Capture the cell that displays the provided text and extract its (X, Y) central coordinate. 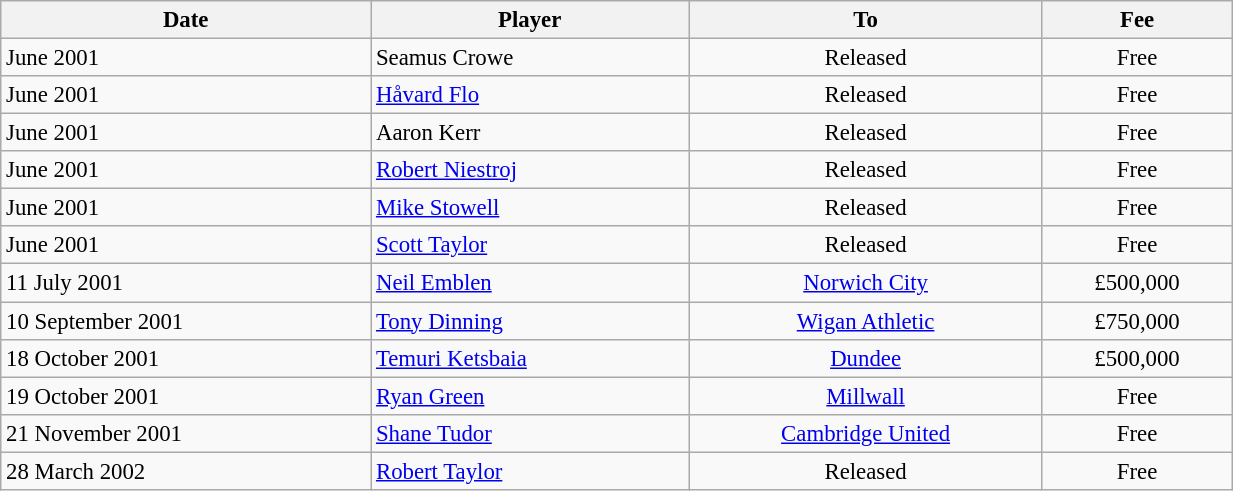
Shane Tudor (530, 433)
Mike Stowell (530, 208)
11 July 2001 (186, 283)
10 September 2001 (186, 321)
Håvard Flo (530, 95)
Aaron Kerr (530, 133)
Scott Taylor (530, 245)
Wigan Athletic (866, 321)
21 November 2001 (186, 433)
Millwall (866, 396)
Cambridge United (866, 433)
Tony Dinning (530, 321)
28 March 2002 (186, 471)
Fee (1136, 20)
Temuri Ketsbaia (530, 358)
Norwich City (866, 283)
Dundee (866, 358)
Seamus Crowe (530, 58)
19 October 2001 (186, 396)
Neil Emblen (530, 283)
Robert Niestroj (530, 170)
Player (530, 20)
Date (186, 20)
£750,000 (1136, 321)
To (866, 20)
18 October 2001 (186, 358)
Ryan Green (530, 396)
Robert Taylor (530, 471)
